Return the (x, y) coordinate for the center point of the cell that contains the specified text.  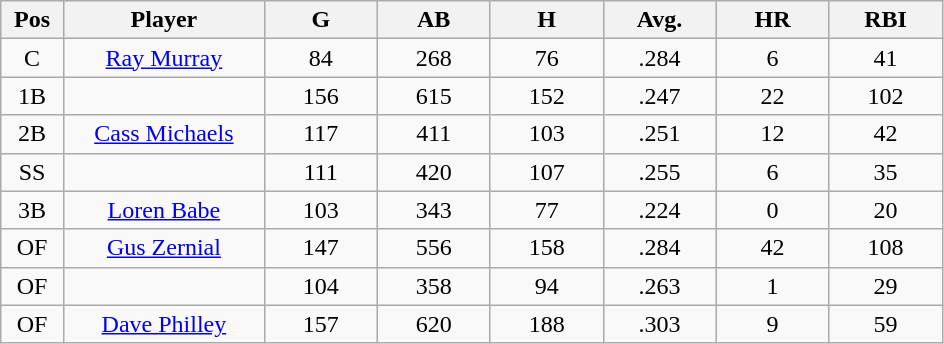
615 (434, 96)
107 (546, 172)
0 (772, 210)
620 (434, 324)
157 (320, 324)
108 (886, 248)
Ray Murray (164, 58)
Gus Zernial (164, 248)
77 (546, 210)
2B (32, 134)
158 (546, 248)
3B (32, 210)
59 (886, 324)
41 (886, 58)
Dave Philley (164, 324)
111 (320, 172)
104 (320, 286)
35 (886, 172)
188 (546, 324)
HR (772, 20)
.247 (660, 96)
9 (772, 324)
AB (434, 20)
Pos (32, 20)
.263 (660, 286)
.251 (660, 134)
556 (434, 248)
76 (546, 58)
1B (32, 96)
G (320, 20)
102 (886, 96)
H (546, 20)
420 (434, 172)
268 (434, 58)
.224 (660, 210)
1 (772, 286)
411 (434, 134)
.303 (660, 324)
94 (546, 286)
Loren Babe (164, 210)
84 (320, 58)
Cass Michaels (164, 134)
C (32, 58)
343 (434, 210)
.255 (660, 172)
Avg. (660, 20)
358 (434, 286)
29 (886, 286)
Player (164, 20)
12 (772, 134)
152 (546, 96)
RBI (886, 20)
117 (320, 134)
147 (320, 248)
22 (772, 96)
SS (32, 172)
20 (886, 210)
156 (320, 96)
